Return (X, Y) of the center of cell containing provided text 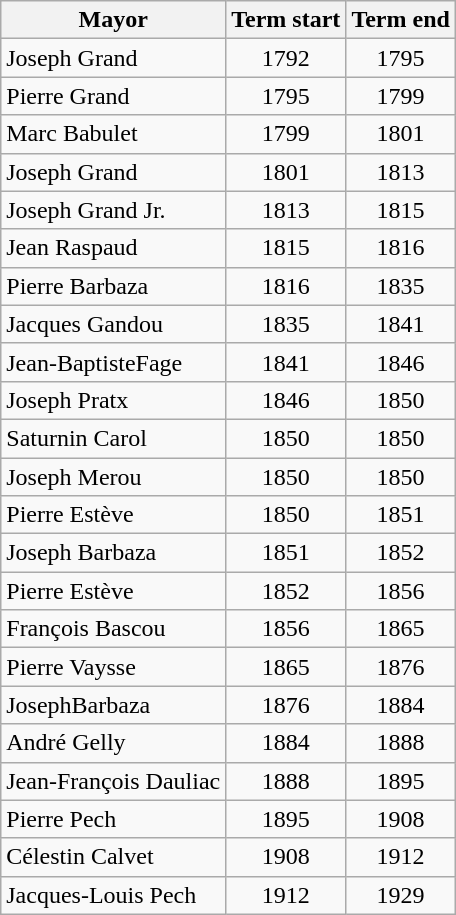
Jean-BaptisteFage (114, 362)
JosephBarbaza (114, 705)
Jean Raspaud (114, 248)
Pierre Grand (114, 96)
François Bascou (114, 629)
Joseph Grand Jr. (114, 210)
Jacques Gandou (114, 324)
Term end (401, 20)
Joseph Pratx (114, 400)
1929 (401, 895)
Célestin Calvet (114, 857)
Saturnin Carol (114, 438)
Mayor (114, 20)
Pierre Barbaza (114, 286)
Pierre Vaysse (114, 667)
Joseph Barbaza (114, 553)
Term start (286, 20)
1792 (286, 58)
Jacques-Louis Pech (114, 895)
Pierre Pech (114, 819)
André Gelly (114, 743)
Joseph Merou (114, 477)
Marc Babulet (114, 134)
Jean-François Dauliac (114, 781)
